Output the (x, y) coordinate of the center of the cell containing the given text.  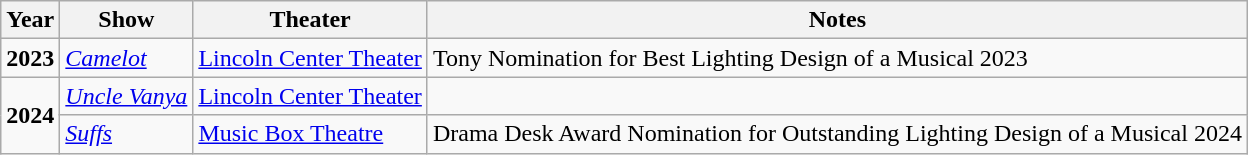
Music Box Theatre (310, 134)
Drama Desk Award Nomination for Outstanding Lighting Design of a Musical 2024 (837, 134)
2024 (30, 115)
Notes (837, 20)
Tony Nomination for Best Lighting Design of a Musical 2023 (837, 58)
Uncle Vanya (126, 96)
2023 (30, 58)
Theater (310, 20)
Show (126, 20)
Suffs (126, 134)
Camelot (126, 58)
Year (30, 20)
